Return the (X, Y) coordinate for the center point of the cell that contains the specified text.  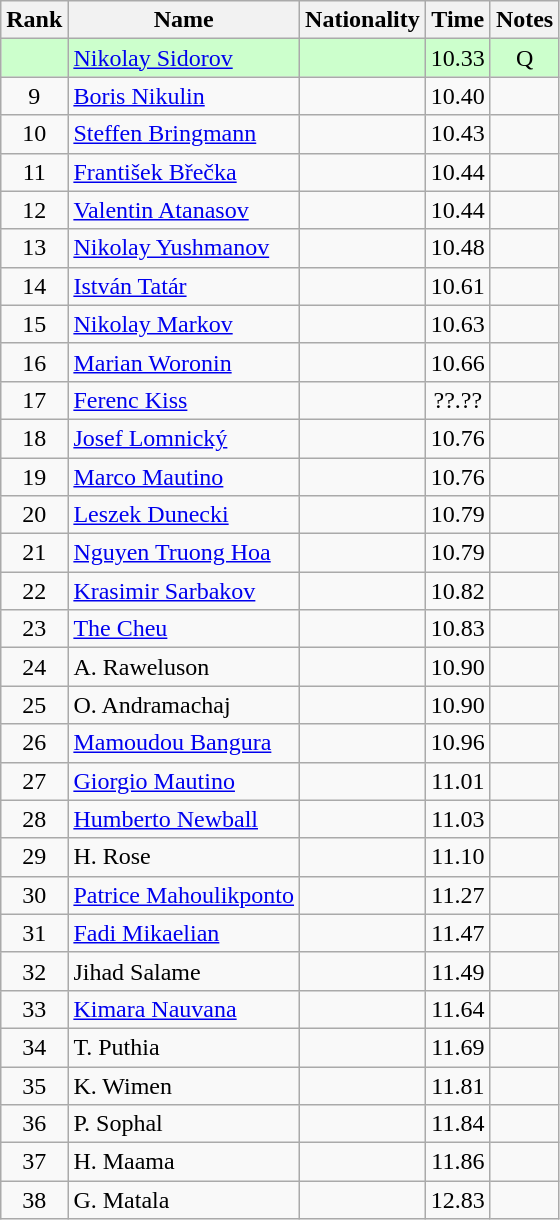
35 (34, 1085)
32 (34, 971)
18 (34, 438)
13 (34, 248)
The Cheu (184, 629)
10.61 (458, 286)
Steffen Bringmann (184, 134)
Ferenc Kiss (184, 400)
20 (34, 515)
31 (34, 933)
10.82 (458, 591)
Rank (34, 20)
Nikolay Yushmanov (184, 248)
10 (34, 134)
P. Sophal (184, 1124)
11.27 (458, 895)
11.49 (458, 971)
10.63 (458, 324)
26 (34, 743)
František Břečka (184, 172)
10.83 (458, 629)
23 (34, 629)
11.10 (458, 857)
9 (34, 96)
Name (184, 20)
29 (34, 857)
16 (34, 362)
H. Maama (184, 1162)
Nikolay Markov (184, 324)
21 (34, 553)
Leszek Dunecki (184, 515)
10.66 (458, 362)
27 (34, 781)
11.64 (458, 1009)
Josef Lomnický (184, 438)
22 (34, 591)
Q (524, 58)
Time (458, 20)
Jihad Salame (184, 971)
Krasimir Sarbakov (184, 591)
Mamoudou Bangura (184, 743)
37 (34, 1162)
Marco Mautino (184, 477)
Fadi Mikaelian (184, 933)
A. Raweluson (184, 667)
14 (34, 286)
11.81 (458, 1085)
11.69 (458, 1047)
38 (34, 1200)
19 (34, 477)
Nationality (363, 20)
Nikolay Sidorov (184, 58)
Boris Nikulin (184, 96)
15 (34, 324)
34 (34, 1047)
T. Puthia (184, 1047)
K. Wimen (184, 1085)
Patrice Mahoulikponto (184, 895)
Giorgio Mautino (184, 781)
??.?? (458, 400)
Notes (524, 20)
10.43 (458, 134)
11.01 (458, 781)
10.33 (458, 58)
36 (34, 1124)
12 (34, 210)
10.48 (458, 248)
11.47 (458, 933)
István Tatár (184, 286)
11.84 (458, 1124)
17 (34, 400)
33 (34, 1009)
Nguyen Truong Hoa (184, 553)
Valentin Atanasov (184, 210)
Marian Woronin (184, 362)
30 (34, 895)
Kimara Nauvana (184, 1009)
G. Matala (184, 1200)
28 (34, 819)
25 (34, 705)
24 (34, 667)
12.83 (458, 1200)
11 (34, 172)
O. Andramachaj (184, 705)
Humberto Newball (184, 819)
10.40 (458, 96)
11.03 (458, 819)
11.86 (458, 1162)
H. Rose (184, 857)
10.96 (458, 743)
